Return the [X, Y] coordinate for the center point of the cell that contains the specified text.  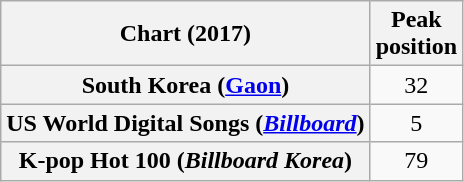
5 [416, 123]
Chart (2017) [186, 34]
32 [416, 85]
Peakposition [416, 34]
K-pop Hot 100 (Billboard Korea) [186, 161]
South Korea (Gaon) [186, 85]
US World Digital Songs (Billboard) [186, 123]
79 [416, 161]
